Output the [X, Y] coordinate of the center of the cell containing the given text.  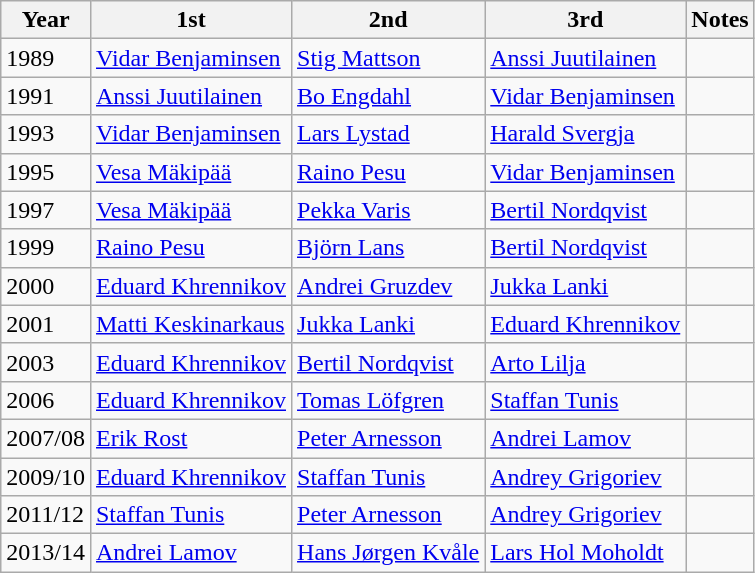
2001 [46, 324]
2nd [388, 20]
Notes [720, 20]
Pekka Varis [388, 210]
2013/14 [46, 553]
Björn Lans [388, 248]
Hans Jørgen Kvåle [388, 553]
1st [190, 20]
2007/08 [46, 438]
Erik Rost [190, 438]
2009/10 [46, 477]
2000 [46, 286]
Arto Lilja [586, 362]
2003 [46, 362]
1997 [46, 210]
1989 [46, 58]
2011/12 [46, 515]
Tomas Löfgren [388, 400]
Year [46, 20]
Stig Mattson [388, 58]
Matti Keskinarkaus [190, 324]
Bo Engdahl [388, 96]
1999 [46, 248]
Harald Svergja [586, 134]
2006 [46, 400]
3rd [586, 20]
1991 [46, 96]
1995 [46, 172]
1993 [46, 134]
Lars Lystad [388, 134]
Andrei Gruzdev [388, 286]
Lars Hol Moholdt [586, 553]
